Pinpoint the cell where the given text exists, returning its (x, y) midpoint coordinate. 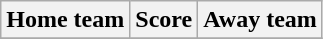
Score (164, 20)
Away team (260, 20)
Home team (66, 20)
